For the text-containing cell, return its midpoint in (X, Y) coordinate format. 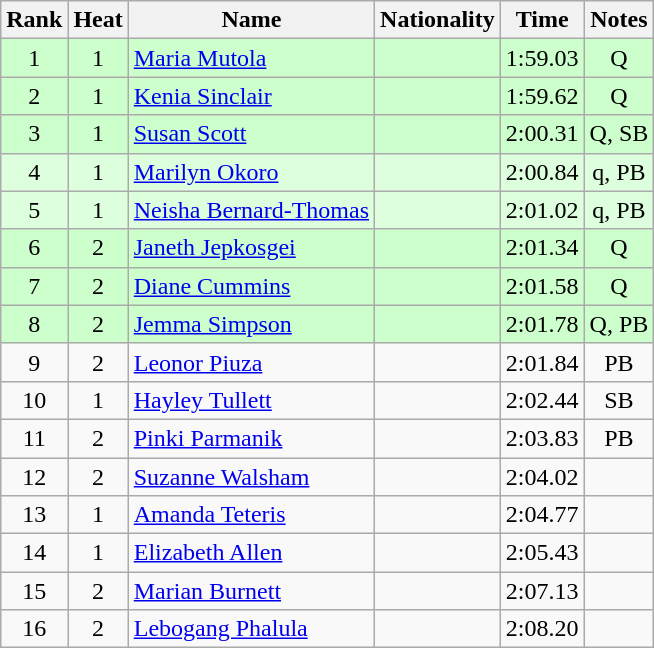
Marilyn Okoro (251, 172)
9 (34, 362)
Heat (98, 20)
4 (34, 172)
12 (34, 477)
2:01.84 (542, 362)
2:01.78 (542, 324)
Janeth Jepkosgei (251, 248)
Suzanne Walsham (251, 477)
11 (34, 438)
Pinki Parmanik (251, 438)
16 (34, 629)
2:07.13 (542, 591)
2:04.02 (542, 477)
2:00.84 (542, 172)
2:08.20 (542, 629)
Jemma Simpson (251, 324)
Marian Burnett (251, 591)
13 (34, 515)
6 (34, 248)
Notes (619, 20)
Q, SB (619, 134)
10 (34, 400)
2:05.43 (542, 553)
5 (34, 210)
8 (34, 324)
15 (34, 591)
2:01.34 (542, 248)
2:00.31 (542, 134)
Time (542, 20)
Name (251, 20)
Elizabeth Allen (251, 553)
7 (34, 286)
Diane Cummins (251, 286)
SB (619, 400)
Susan Scott (251, 134)
2:02.44 (542, 400)
2:03.83 (542, 438)
2:01.02 (542, 210)
Neisha Bernard-Thomas (251, 210)
Q, PB (619, 324)
Rank (34, 20)
Hayley Tullett (251, 400)
Lebogang Phalula (251, 629)
Nationality (438, 20)
1:59.03 (542, 58)
Amanda Teteris (251, 515)
2:01.58 (542, 286)
3 (34, 134)
Leonor Piuza (251, 362)
Kenia Sinclair (251, 96)
14 (34, 553)
2:04.77 (542, 515)
Maria Mutola (251, 58)
1:59.62 (542, 96)
